Provide the (X, Y) coordinate of the cell's center where the given text is located.  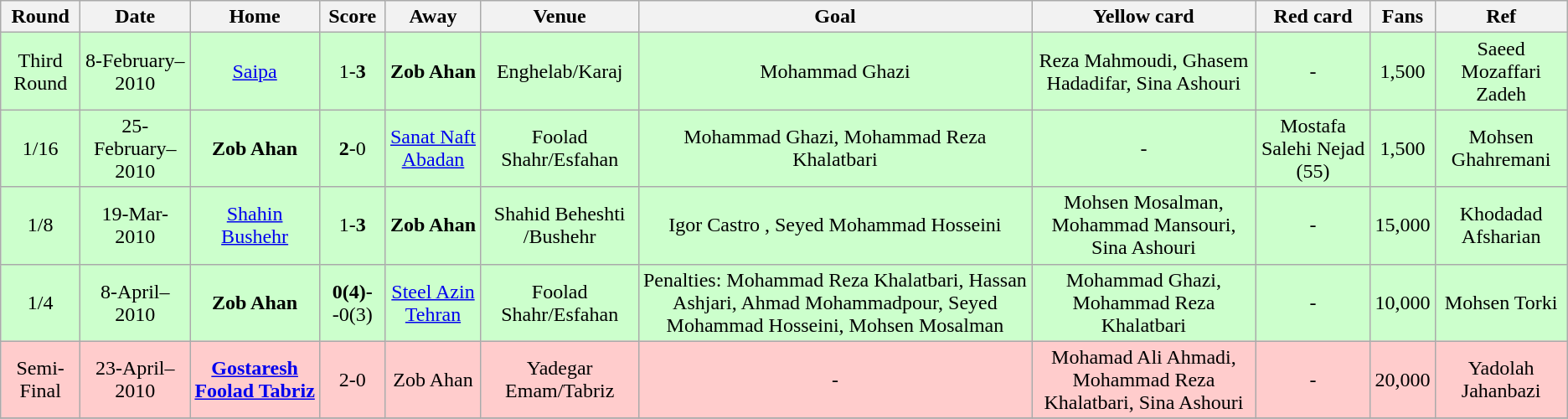
Enghelab/Karaj (560, 71)
Khodadad Afsharian (1501, 225)
Saeed Mozaffari Zadeh (1501, 71)
Red card (1313, 17)
Score (352, 17)
Mohsen Ghahremani (1501, 148)
Goal (834, 17)
20,000 (1402, 380)
1/4 (40, 303)
Yadegar Emam/Tabriz (560, 380)
Sanat Naft Abadan (433, 148)
Yadolah Jahanbazi (1501, 380)
Home (255, 17)
Mohammad Ghazi (834, 71)
Gostaresh Foolad Tabriz (255, 380)
Penalties: Mohammad Reza Khalatbari, Hassan Ashjari, Ahmad Mohammadpour, Seyed Mohammad Hosseini, Mohsen Mosalman (834, 303)
Shahid Beheshti /Bushehr (560, 225)
19-Mar-2010 (136, 225)
25-February–2010 (136, 148)
1/16 (40, 148)
23-April–2010 (136, 380)
Venue (560, 17)
Ref (1501, 17)
Mohsen Torki (1501, 303)
Third Round (40, 71)
Date (136, 17)
Semi-Final (40, 380)
Shahin Bushehr (255, 225)
Saipa (255, 71)
Round (40, 17)
Mohsen Mosalman, Mohammad Mansouri, Sina Ashouri (1144, 225)
10,000 (1402, 303)
Mohamad Ali Ahmadi, Mohammad Reza Khalatbari, Sina Ashouri (1144, 380)
Igor Castro , Seyed Mohammad Hosseini (834, 225)
Mostafa Salehi Nejad (55) (1313, 148)
Reza Mahmoudi, Ghasem Hadadifar, Sina Ashouri (1144, 71)
Fans (1402, 17)
Yellow card (1144, 17)
Away (433, 17)
8-February–2010 (136, 71)
8-April–2010 (136, 303)
1/8 (40, 225)
0(4)--0(3) (352, 303)
Steel Azin Tehran (433, 303)
15,000 (1402, 225)
